Scan for the cell matching the given text and deliver its [X, Y] coordinate at center. 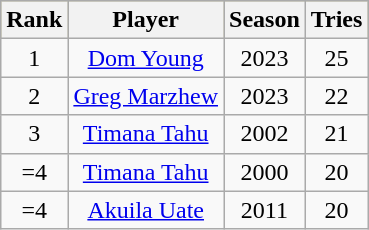
2011 [265, 210]
2000 [265, 172]
Player [146, 20]
21 [336, 134]
Dom Young [146, 58]
Rank [34, 20]
3 [34, 134]
Tries [336, 20]
Season [265, 20]
2002 [265, 134]
2 [34, 96]
22 [336, 96]
1 [34, 58]
Akuila Uate [146, 210]
Greg Marzhew [146, 96]
25 [336, 58]
